Locate the cell with the specified text and output its [X, Y] center coordinate. 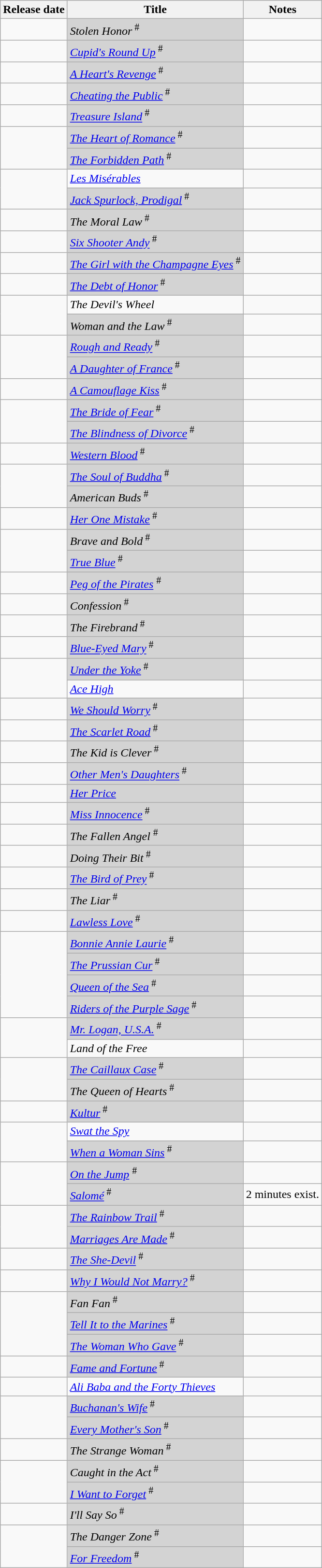
The She-Devil # [155, 1259]
Salomé # [155, 1194]
I'll Say So # [155, 1514]
Jack Spurlock, Prodigal # [155, 199]
Swat the Spy [155, 1131]
True Blue # [155, 561]
Western Blood # [155, 454]
Six Shooter Andy # [155, 242]
The Girl with the Champagne Eyes # [155, 263]
Release date [34, 10]
A Heart's Revenge # [155, 72]
Title [155, 10]
Notes [282, 10]
Miss Innocence # [155, 813]
The Fallen Angel # [155, 835]
Queen of the Sea # [155, 985]
On the Jump # [155, 1173]
The Liar # [155, 899]
Riders of the Purple Sage # [155, 1007]
Land of the Free [155, 1048]
The Debt of Honor # [155, 285]
Brave and Bold # [155, 540]
The Woman Who Gave # [155, 1345]
The Bird of Prey # [155, 878]
The Rainbow Trail # [155, 1216]
Buchanan's Wife # [155, 1407]
Kultur # [155, 1112]
Peg of the Pirates # [155, 583]
Treasure Island # [155, 116]
The Soul of Buddha # [155, 475]
For Freedom # [155, 1557]
Under the Yoke # [155, 669]
2 minutes exist. [282, 1194]
The Strange Woman # [155, 1450]
The Heart of Romance # [155, 137]
Fan Fan # [155, 1302]
Bonnie Annie Laurie # [155, 943]
Woman and the Law # [155, 325]
Lawless Love # [155, 921]
The Bride of Fear # [155, 411]
When a Woman Sins # [155, 1152]
Marriages Are Made # [155, 1238]
Ace High [155, 689]
Doing Their Bit # [155, 856]
The Kid is Clever # [155, 752]
A Camouflage Kiss # [155, 389]
The Caillaux Case # [155, 1069]
American Buds # [155, 497]
The Prussian Cur # [155, 964]
Caught in the Act # [155, 1471]
Tell It to the Marines # [155, 1324]
The Forbidden Path # [155, 158]
Other Men's Daughters # [155, 774]
The Scarlet Road # [155, 730]
Stolen Honor # [155, 30]
I Want to Forget # [155, 1493]
Blue-Eyed Mary # [155, 647]
We Should Worry # [155, 709]
The Devil's Wheel [155, 305]
Why I Would Not Marry? # [155, 1281]
Her Price [155, 793]
Confession # [155, 605]
The Queen of Hearts # [155, 1090]
Every Mother's Son # [155, 1428]
The Moral Law # [155, 220]
Cheating the Public # [155, 94]
Her One Mistake # [155, 519]
The Danger Zone # [155, 1536]
Les Misérables [155, 179]
Rough and Ready # [155, 346]
The Firebrand # [155, 626]
A Daughter of France # [155, 368]
Mr. Logan, U.S.A. # [155, 1029]
The Blindness of Divorce # [155, 432]
Fame and Fortune # [155, 1367]
Ali Baba and the Forty Thieves [155, 1386]
Cupid's Round Up # [155, 51]
